Locate the cell with the specified text and output its (X, Y) center coordinate. 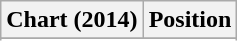
Chart (2014) (72, 20)
Position (190, 20)
